Locate the cell with the specified text and output its (x, y) center coordinate. 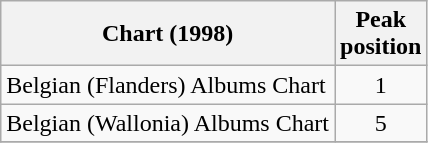
Belgian (Flanders) Albums Chart (168, 85)
Belgian (Wallonia) Albums Chart (168, 123)
Peakposition (380, 34)
1 (380, 85)
Chart (1998) (168, 34)
5 (380, 123)
